Detect which cell encompasses the target text, then output its [X, Y] center coordinate. 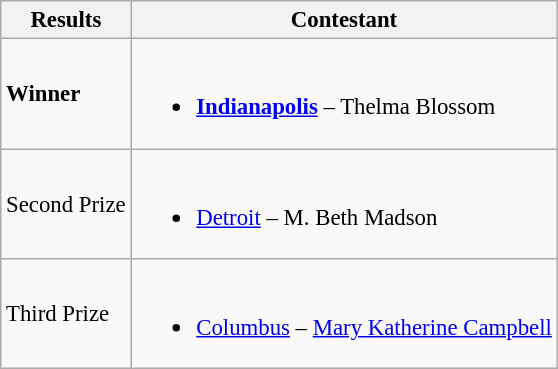
Third Prize [66, 314]
Winner [66, 94]
Indianapolis – Thelma Blossom [344, 94]
Contestant [344, 20]
Second Prize [66, 204]
Results [66, 20]
Columbus – Mary Katherine Campbell [344, 314]
Detroit – M. Beth Madson [344, 204]
